Find where the given text appears and provide that cell's center as [x, y] coordinate. 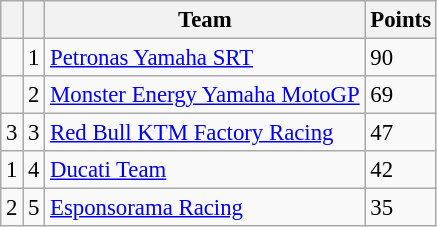
69 [400, 95]
42 [400, 170]
Team [205, 20]
Ducati Team [205, 170]
4 [34, 170]
5 [34, 208]
Esponsorama Racing [205, 208]
35 [400, 208]
90 [400, 58]
47 [400, 133]
Points [400, 20]
Red Bull KTM Factory Racing [205, 133]
Monster Energy Yamaha MotoGP [205, 95]
Petronas Yamaha SRT [205, 58]
